From the cell containing the given text, extract its center point as (X, Y) coordinate. 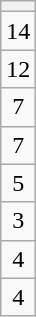
12 (18, 69)
14 (18, 31)
3 (18, 221)
5 (18, 183)
